Capture the cell that displays the provided text and extract its [x, y] central coordinate. 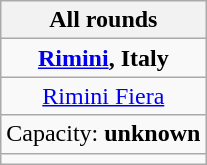
Capacity: unknown [104, 134]
Rimini Fiera [104, 96]
Rimini, Italy [104, 58]
All rounds [104, 20]
